Capture the cell that displays the provided text and extract its [x, y] central coordinate. 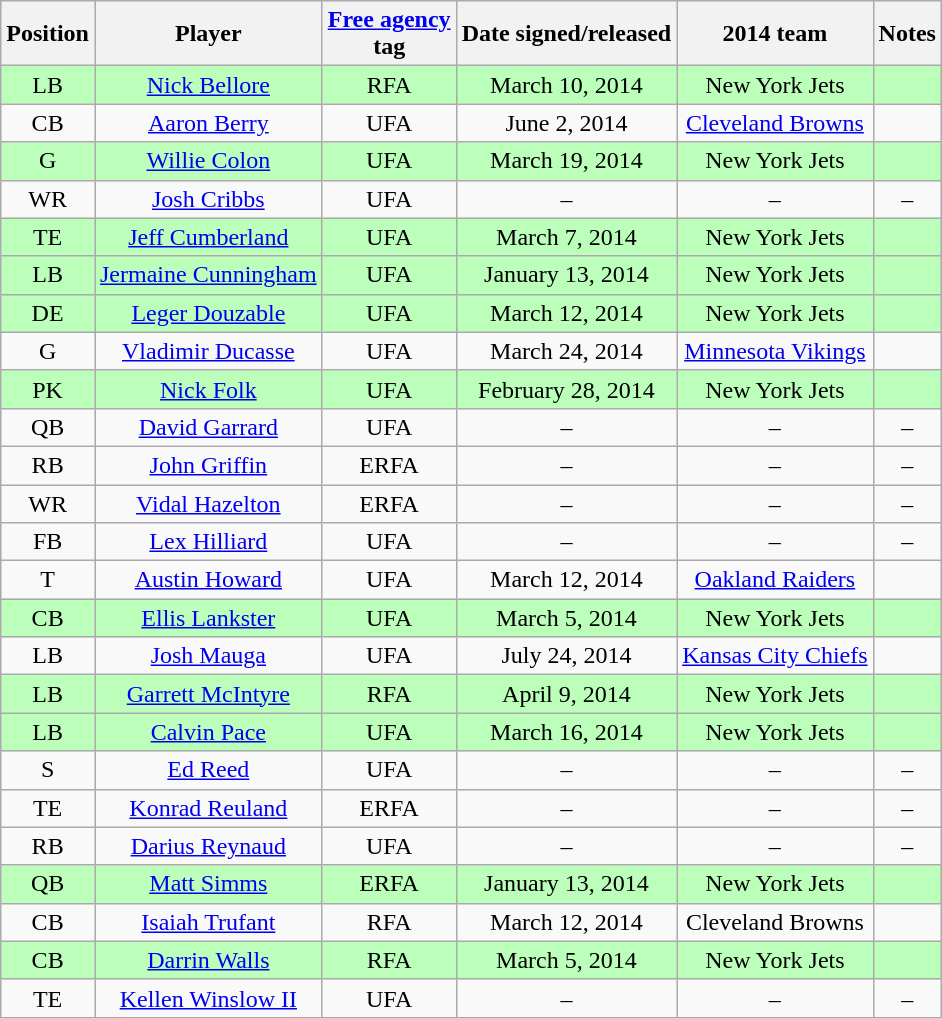
Josh Mauga [208, 656]
Free agencytag [389, 34]
March 16, 2014 [566, 732]
March 19, 2014 [566, 161]
July 24, 2014 [566, 656]
Jermaine Cunningham [208, 275]
Isaiah Trufant [208, 922]
Ellis Lankster [208, 618]
February 28, 2014 [566, 389]
April 9, 2014 [566, 694]
Date signed/released [566, 34]
Nick Folk [208, 389]
2014 team [775, 34]
Garrett McIntyre [208, 694]
Position [48, 34]
PK [48, 389]
Player [208, 34]
March 10, 2014 [566, 85]
Vidal Hazelton [208, 503]
March 24, 2014 [566, 351]
T [48, 580]
Calvin Pace [208, 732]
Vladimir Ducasse [208, 351]
Darrin Walls [208, 960]
Minnesota Vikings [775, 351]
Ed Reed [208, 770]
Willie Colon [208, 161]
Nick Bellore [208, 85]
June 2, 2014 [566, 123]
March 7, 2014 [566, 237]
Kansas City Chiefs [775, 656]
Austin Howard [208, 580]
Leger Douzable [208, 313]
Jeff Cumberland [208, 237]
FB [48, 542]
Oakland Raiders [775, 580]
John Griffin [208, 465]
Lex Hilliard [208, 542]
Josh Cribbs [208, 199]
Konrad Reuland [208, 808]
David Garrard [208, 427]
Notes [907, 34]
Kellen Winslow II [208, 998]
Matt Simms [208, 884]
Darius Reynaud [208, 846]
DE [48, 313]
Aaron Berry [208, 123]
S [48, 770]
